Determine the (x, y) coordinate at the center of the cell enclosing the given text.  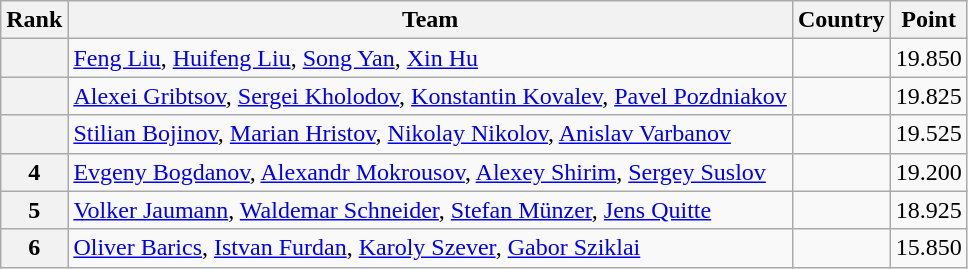
Point (928, 20)
15.850 (928, 248)
19.825 (928, 96)
Alexei Gribtsov, Sergei Kholodov, Konstantin Kovalev, Pavel Pozdniakov (430, 96)
Stilian Bojinov, Marian Hristov, Nikolay Nikolov, Anislav Varbanov (430, 134)
6 (34, 248)
4 (34, 172)
19.525 (928, 134)
18.925 (928, 210)
19.200 (928, 172)
Rank (34, 20)
Evgeny Bogdanov, Alexandr Mokrousov, Alexey Shirim, Sergey Suslov (430, 172)
Team (430, 20)
Feng Liu, Huifeng Liu, Song Yan, Xin Hu (430, 58)
Country (841, 20)
5 (34, 210)
Volker Jaumann, Waldemar Schneider, Stefan Münzer, Jens Quitte (430, 210)
Oliver Barics, Istvan Furdan, Karoly Szever, Gabor Sziklai (430, 248)
19.850 (928, 58)
